Extract the (x, y) coordinate from the center of the cell holding the provided text.  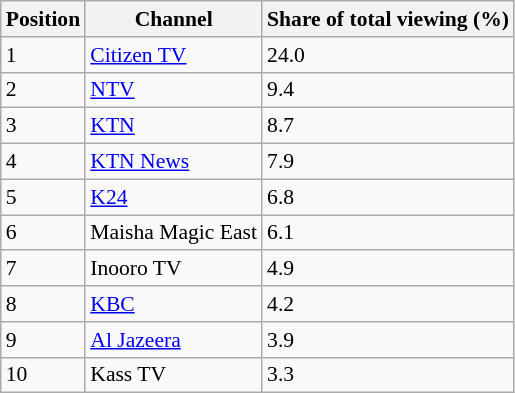
6 (43, 233)
9.4 (388, 90)
Channel (174, 19)
NTV (174, 90)
10 (43, 375)
Inooro TV (174, 269)
KTN (174, 126)
5 (43, 197)
4.9 (388, 269)
K24 (174, 197)
7 (43, 269)
Kass TV (174, 375)
Share of total viewing (%) (388, 19)
3.3 (388, 375)
3.9 (388, 340)
1 (43, 55)
24.0 (388, 55)
7.9 (388, 162)
4 (43, 162)
KBC (174, 304)
Position (43, 19)
Maisha Magic East (174, 233)
2 (43, 90)
Citizen TV (174, 55)
6.1 (388, 233)
8.7 (388, 126)
6.8 (388, 197)
8 (43, 304)
3 (43, 126)
9 (43, 340)
Al Jazeera (174, 340)
KTN News (174, 162)
4.2 (388, 304)
